From the cell containing the given text, extract its center point as (x, y) coordinate. 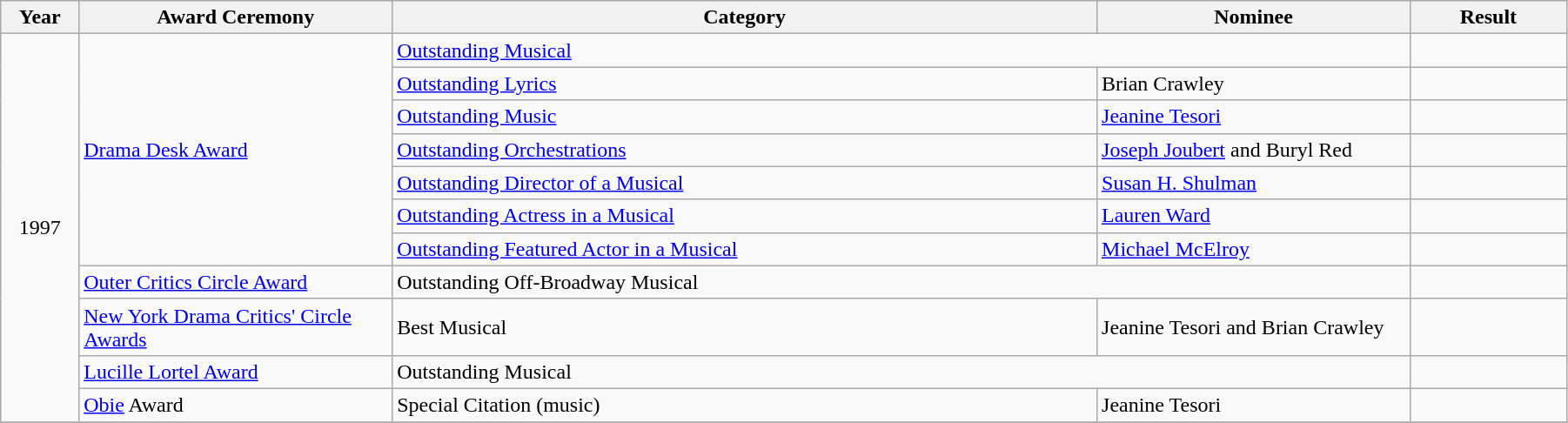
Outstanding Featured Actor in a Musical (745, 249)
Outer Critics Circle Award (236, 282)
Nominee (1254, 17)
Special Citation (music) (745, 405)
Lucille Lortel Award (236, 372)
Jeanine Tesori and Brian Crawley (1254, 327)
Category (745, 17)
Joseph Joubert and Buryl Red (1254, 150)
Outstanding Off-Broadway Musical (901, 282)
Drama Desk Award (236, 150)
Result (1488, 17)
Award Ceremony (236, 17)
1997 (40, 228)
Outstanding Lyrics (745, 84)
Brian Crawley (1254, 84)
Year (40, 17)
Outstanding Orchestrations (745, 150)
Lauren Ward (1254, 216)
Outstanding Music (745, 117)
Best Musical (745, 327)
Outstanding Actress in a Musical (745, 216)
New York Drama Critics' Circle Awards (236, 327)
Obie Award (236, 405)
Susan H. Shulman (1254, 183)
Outstanding Director of a Musical (745, 183)
Michael McElroy (1254, 249)
